Locate the cell with the specified text and output its (X, Y) center coordinate. 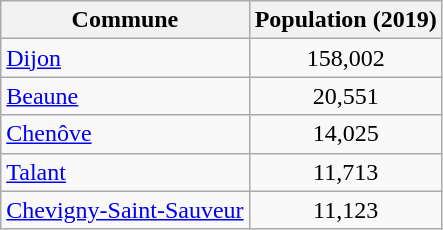
20,551 (346, 96)
14,025 (346, 134)
Chevigny-Saint-Sauveur (125, 210)
Beaune (125, 96)
Population (2019) (346, 20)
158,002 (346, 58)
Chenôve (125, 134)
Dijon (125, 58)
Talant (125, 172)
11,123 (346, 210)
11,713 (346, 172)
Commune (125, 20)
